Provide the (X, Y) coordinate of the cell's center where the given text is located.  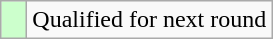
Qualified for next round (150, 20)
